Determine the [x, y] coordinate at the center of the cell enclosing the given text.  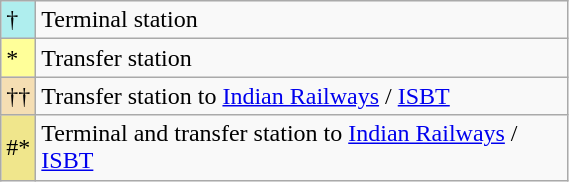
†† [18, 96]
Transfer station to Indian Railways / ISBT [302, 96]
#* [18, 148]
Transfer station [302, 58]
* [18, 58]
Terminal and transfer station to Indian Railways / ISBT [302, 148]
† [18, 20]
Terminal station [302, 20]
